From the cell containing the given text, extract its center point as [X, Y] coordinate. 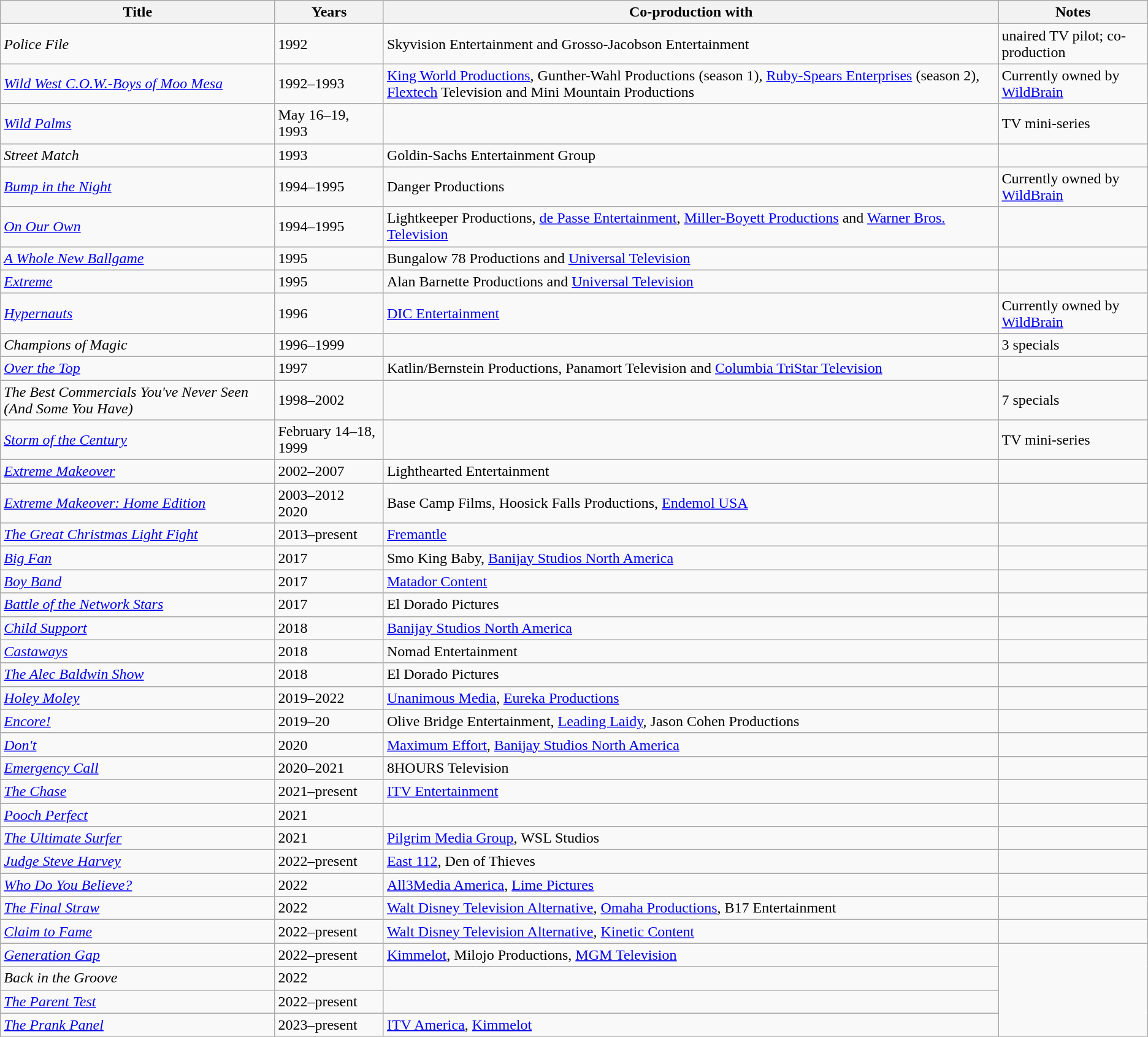
Banijay Studios North America [691, 628]
2020–2021 [329, 768]
7 specials [1073, 400]
2021–present [329, 791]
1992–1993 [329, 83]
Lightkeeper Productions, de Passe Entertainment, Miller-Boyett Productions and Warner Bros. Television [691, 227]
Emergency Call [137, 768]
Unanimous Media, Eureka Productions [691, 698]
Base Camp Films, Hoosick Falls Productions, Endemol USA [691, 503]
Notes [1073, 12]
Over the Top [137, 368]
Goldin-Sachs Entertainment Group [691, 155]
Wild Palms [137, 124]
Holey Moley [137, 698]
1996 [329, 313]
1993 [329, 155]
8HOURS Television [691, 768]
Big Fan [137, 558]
All3Media America, Lime Pictures [691, 885]
unaired TV pilot; co-production [1073, 44]
Years [329, 12]
2023–present [329, 1025]
Battle of the Network Stars [137, 605]
Child Support [137, 628]
Skyvision Entertainment and Grosso-Jacobson Entertainment [691, 44]
Police File [137, 44]
Alan Barnette Productions and Universal Television [691, 281]
Walt Disney Television Alternative, Omaha Productions, B17 Entertainment [691, 908]
Extreme [137, 281]
Olive Bridge Entertainment, Leading Laidy, Jason Cohen Productions [691, 721]
3 specials [1073, 345]
The Prank Panel [137, 1025]
Hypernauts [137, 313]
Claim to Fame [137, 932]
Wild West C.O.W.-Boys of Moo Mesa [137, 83]
1992 [329, 44]
Maximum Effort, Banijay Studios North America [691, 744]
Title [137, 12]
The Chase [137, 791]
Back in the Groove [137, 978]
1996–1999 [329, 345]
Fremantle [691, 535]
Katlin/Bernstein Productions, Panamort Television and Columbia TriStar Television [691, 368]
2013–present [329, 535]
Pilgrim Media Group, WSL Studios [691, 838]
Champions of Magic [137, 345]
Who Do You Believe? [137, 885]
Matador Content [691, 581]
DIC Entertainment [691, 313]
Pooch Perfect [137, 815]
Storm of the Century [137, 440]
February 14–18, 1999 [329, 440]
The Best Commercials You've Never Seen (And Some You Have) [137, 400]
Bungalow 78 Productions and Universal Television [691, 258]
2002–2007 [329, 472]
The Final Straw [137, 908]
A Whole New Ballgame [137, 258]
The Alec Baldwin Show [137, 675]
Don't [137, 744]
On Our Own [137, 227]
Nomad Entertainment [691, 651]
Danger Productions [691, 186]
2020 [329, 744]
ITV America, Kimmelot [691, 1025]
King World Productions, Gunther-Wahl Productions (season 1), Ruby-Spears Enterprises (season 2), Flextech Television and Mini Mountain Productions [691, 83]
Boy Band [137, 581]
May 16–19, 1993 [329, 124]
Co-production with [691, 12]
2019–2022 [329, 698]
1997 [329, 368]
2019–20 [329, 721]
The Ultimate Surfer [137, 838]
Castaways [137, 651]
ITV Entertainment [691, 791]
Extreme Makeover: Home Edition [137, 503]
Smo King Baby, Banijay Studios North America [691, 558]
Kimmelot, Milojo Productions, MGM Television [691, 955]
Bump in the Night [137, 186]
Encore! [137, 721]
The Parent Test [137, 1001]
Generation Gap [137, 955]
East 112, Den of Thieves [691, 862]
Lighthearted Entertainment [691, 472]
Judge Steve Harvey [137, 862]
2003–20122020 [329, 503]
1998–2002 [329, 400]
Extreme Makeover [137, 472]
Street Match [137, 155]
Walt Disney Television Alternative, Kinetic Content [691, 932]
The Great Christmas Light Fight [137, 535]
